Provide the (x, y) coordinate of the cell's center where the given text is located.  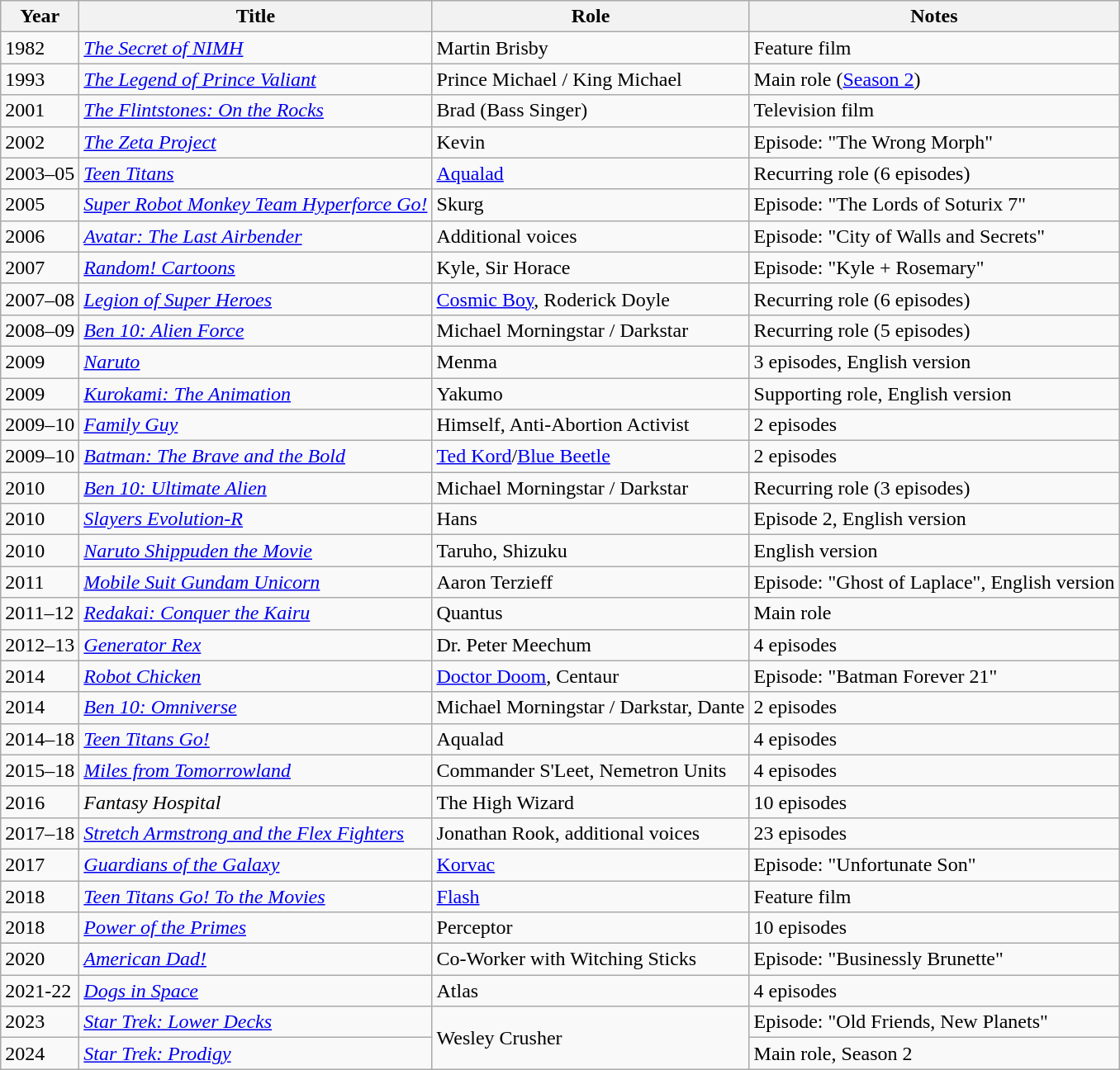
Guardians of the Galaxy (256, 864)
Ted Kord/Blue Beetle (591, 457)
Miles from Tomorrowland (256, 770)
2007 (40, 267)
Notes (934, 17)
The Zeta Project (256, 142)
Cosmic Boy, Roderick Doyle (591, 299)
2011–12 (40, 613)
Hans (591, 519)
2015–18 (40, 770)
Episode: "The Lords of Soturix 7" (934, 205)
Ben 10: Omniverse (256, 708)
2011 (40, 582)
Episode: "Old Friends, New Planets" (934, 1022)
Star Trek: Lower Decks (256, 1022)
2003–05 (40, 173)
Prince Michael / King Michael (591, 79)
Episode: "Batman Forever 21" (934, 676)
Quantus (591, 613)
Doctor Doom, Centaur (591, 676)
Robot Chicken (256, 676)
Episode: "Unfortunate Son" (934, 864)
American Dad! (256, 959)
Commander S'Leet, Nemetron Units (591, 770)
Kurokami: The Animation (256, 394)
English version (934, 551)
Avatar: The Last Airbender (256, 236)
Skurg (591, 205)
Redakai: Conquer the Kairu (256, 613)
Super Robot Monkey Team Hyperforce Go! (256, 205)
2005 (40, 205)
Naruto (256, 362)
Episode: "Kyle + Rosemary" (934, 267)
Yakumo (591, 394)
2017 (40, 864)
2014–18 (40, 739)
2007–08 (40, 299)
2023 (40, 1022)
Generator Rex (256, 645)
Television film (934, 111)
Recurring role (5 episodes) (934, 330)
Korvac (591, 864)
Teen Titans (256, 173)
Power of the Primes (256, 928)
Episode: "Ghost of Laplace", English version (934, 582)
Atlas (591, 991)
Main role, Season 2 (934, 1053)
Legion of Super Heroes (256, 299)
Recurring role (3 episodes) (934, 488)
The Legend of Prince Valiant (256, 79)
Family Guy (256, 425)
Fantasy Hospital (256, 802)
Perceptor (591, 928)
2020 (40, 959)
Wesley Crusher (591, 1038)
Flash (591, 896)
Dr. Peter Meechum (591, 645)
2002 (40, 142)
2012–13 (40, 645)
Main role (Season 2) (934, 79)
Slayers Evolution-R (256, 519)
Menma (591, 362)
Kyle, Sir Horace (591, 267)
Batman: The Brave and the Bold (256, 457)
Jonathan Rook, additional voices (591, 833)
Co-Worker with Witching Sticks (591, 959)
2001 (40, 111)
23 episodes (934, 833)
2017–18 (40, 833)
Martin Brisby (591, 48)
Michael Morningstar / Darkstar, Dante (591, 708)
Additional voices (591, 236)
Teen Titans Go! (256, 739)
Teen Titans Go! To the Movies (256, 896)
Stretch Armstrong and the Flex Fighters (256, 833)
Role (591, 17)
Dogs in Space (256, 991)
2006 (40, 236)
Episode 2, English version (934, 519)
1993 (40, 79)
The Secret of NIMH (256, 48)
Episode: "City of Walls and Secrets" (934, 236)
Taruho, Shizuku (591, 551)
1982 (40, 48)
2024 (40, 1053)
Kevin (591, 142)
Title (256, 17)
Mobile Suit Gundam Unicorn (256, 582)
2008–09 (40, 330)
The Flintstones: On the Rocks (256, 111)
Himself, Anti-Abortion Activist (591, 425)
Ben 10: Ultimate Alien (256, 488)
Year (40, 17)
Star Trek: Prodigy (256, 1053)
Naruto Shippuden the Movie (256, 551)
Random! Cartoons (256, 267)
Supporting role, English version (934, 394)
Brad (Bass Singer) (591, 111)
Ben 10: Alien Force (256, 330)
Episode: "The Wrong Morph" (934, 142)
Main role (934, 613)
2016 (40, 802)
Aaron Terzieff (591, 582)
Episode: "Businessly Brunette" (934, 959)
3 episodes, English version (934, 362)
2021-22 (40, 991)
The High Wizard (591, 802)
